Locate the cell with the specified text and output its [X, Y] center coordinate. 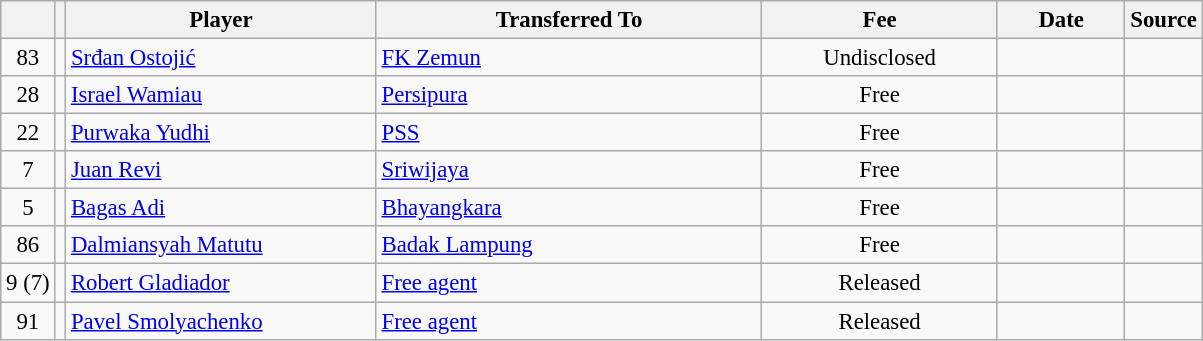
Purwaka Yudhi [222, 133]
Fee [880, 20]
Persipura [569, 95]
Source [1164, 20]
Bagas Adi [222, 208]
9 (7) [28, 283]
Srđan Ostojić [222, 58]
Transferred To [569, 20]
Date [1061, 20]
5 [28, 208]
Israel Wamiau [222, 95]
28 [28, 95]
22 [28, 133]
Player [222, 20]
Badak Lampung [569, 245]
Pavel Smolyachenko [222, 321]
83 [28, 58]
Juan Revi [222, 170]
Bhayangkara [569, 208]
Robert Gladiador [222, 283]
Sriwijaya [569, 170]
91 [28, 321]
7 [28, 170]
86 [28, 245]
PSS [569, 133]
Dalmiansyah Matutu [222, 245]
FK Zemun [569, 58]
Undisclosed [880, 58]
